Find where the given text appears and provide that cell's center as (x, y) coordinate. 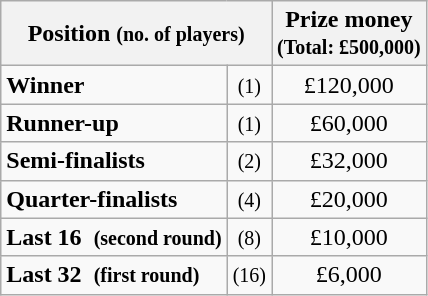
Semi-finalists (114, 161)
Last 16 (second round) (114, 237)
Quarter-finalists (114, 199)
£60,000 (350, 123)
(2) (249, 161)
£20,000 (350, 199)
(16) (249, 275)
Position (no. of players) (136, 34)
£32,000 (350, 161)
Prize money(Total: £500,000) (350, 34)
(8) (249, 237)
(4) (249, 199)
£10,000 (350, 237)
£120,000 (350, 85)
Winner (114, 85)
Last 32 (first round) (114, 275)
Runner-up (114, 123)
£6,000 (350, 275)
